Determine the (x, y) coordinate at the center of the cell enclosing the given text.  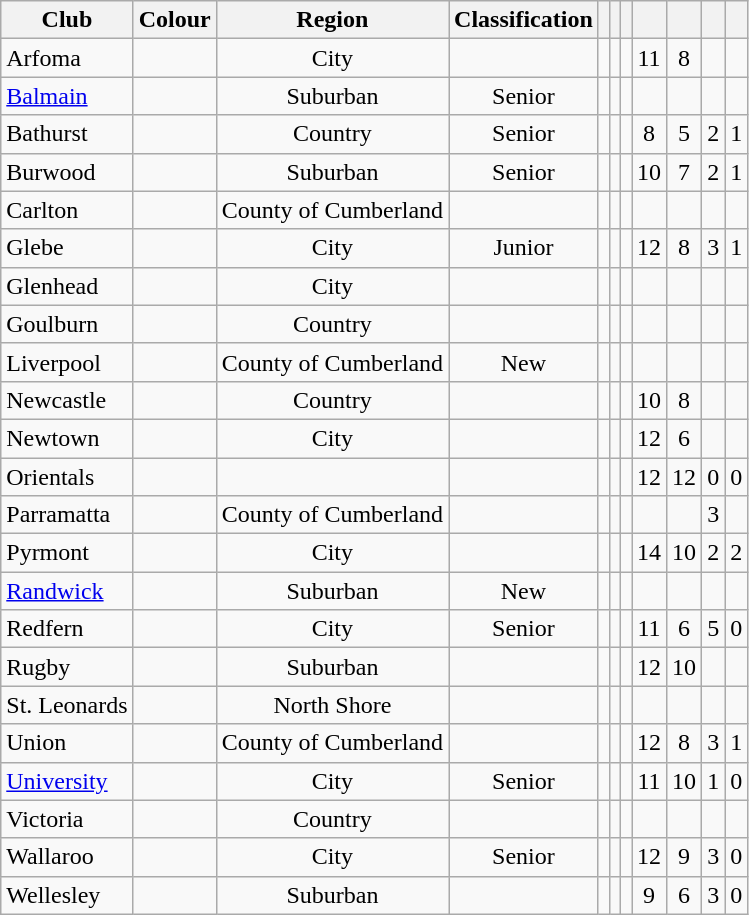
7 (684, 172)
Wallaroo (67, 857)
St. Leonards (67, 705)
Balmain (67, 96)
Burwood (67, 172)
Liverpool (67, 362)
Glebe (67, 248)
University (67, 781)
Club (67, 20)
Victoria (67, 819)
Carlton (67, 210)
Classification (524, 20)
Newcastle (67, 400)
Pyrmont (67, 553)
14 (650, 553)
Goulburn (67, 324)
Rugby (67, 667)
Redfern (67, 629)
Junior (524, 248)
Parramatta (67, 515)
Newtown (67, 438)
Randwick (67, 591)
Colour (174, 20)
North Shore (332, 705)
Wellesley (67, 895)
Glenhead (67, 286)
Union (67, 743)
Region (332, 20)
Orientals (67, 477)
Arfoma (67, 58)
Bathurst (67, 134)
